Find where the given text appears and provide that cell's center as [x, y] coordinate. 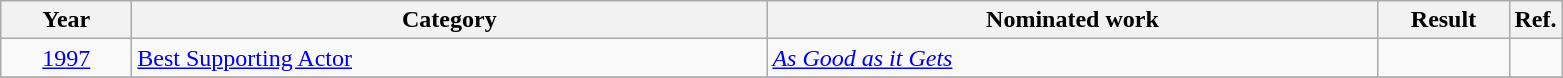
1997 [66, 58]
Ref. [1536, 20]
Category [450, 20]
Best Supporting Actor [450, 58]
Result [1444, 20]
Year [66, 20]
As Good as it Gets [1072, 58]
Nominated work [1072, 20]
